Output the [x, y] coordinate of the center of the cell containing the given text.  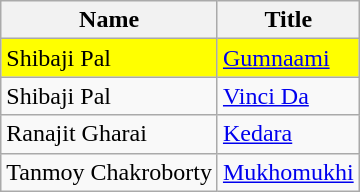
Title [288, 20]
Name [110, 20]
Tanmoy Chakroborty [110, 172]
Kedara [288, 134]
Mukhomukhi [288, 172]
Vinci Da [288, 96]
Gumnaami [288, 58]
Ranajit Gharai [110, 134]
